Return the (x, y) coordinate for the center point of the cell that contains the specified text.  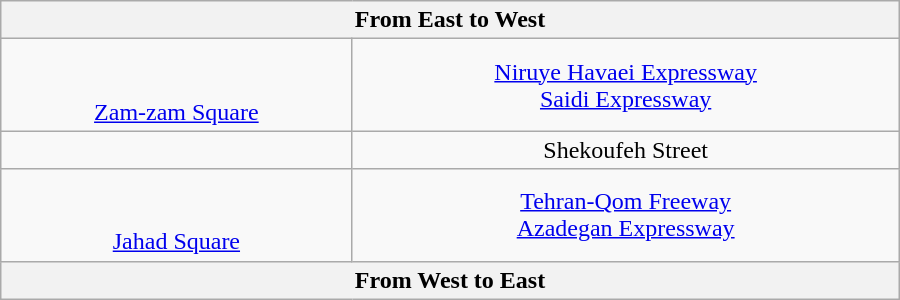
Tehran-Qom Freeway Azadegan Expressway (626, 215)
From West to East (450, 280)
Jahad Square (176, 215)
From East to West (450, 20)
Zam-zam Square (176, 85)
Shekoufeh Street (626, 150)
Niruye Havaei Expressway Saidi Expressway (626, 85)
